Output the (x, y) coordinate of the center of the cell containing the given text.  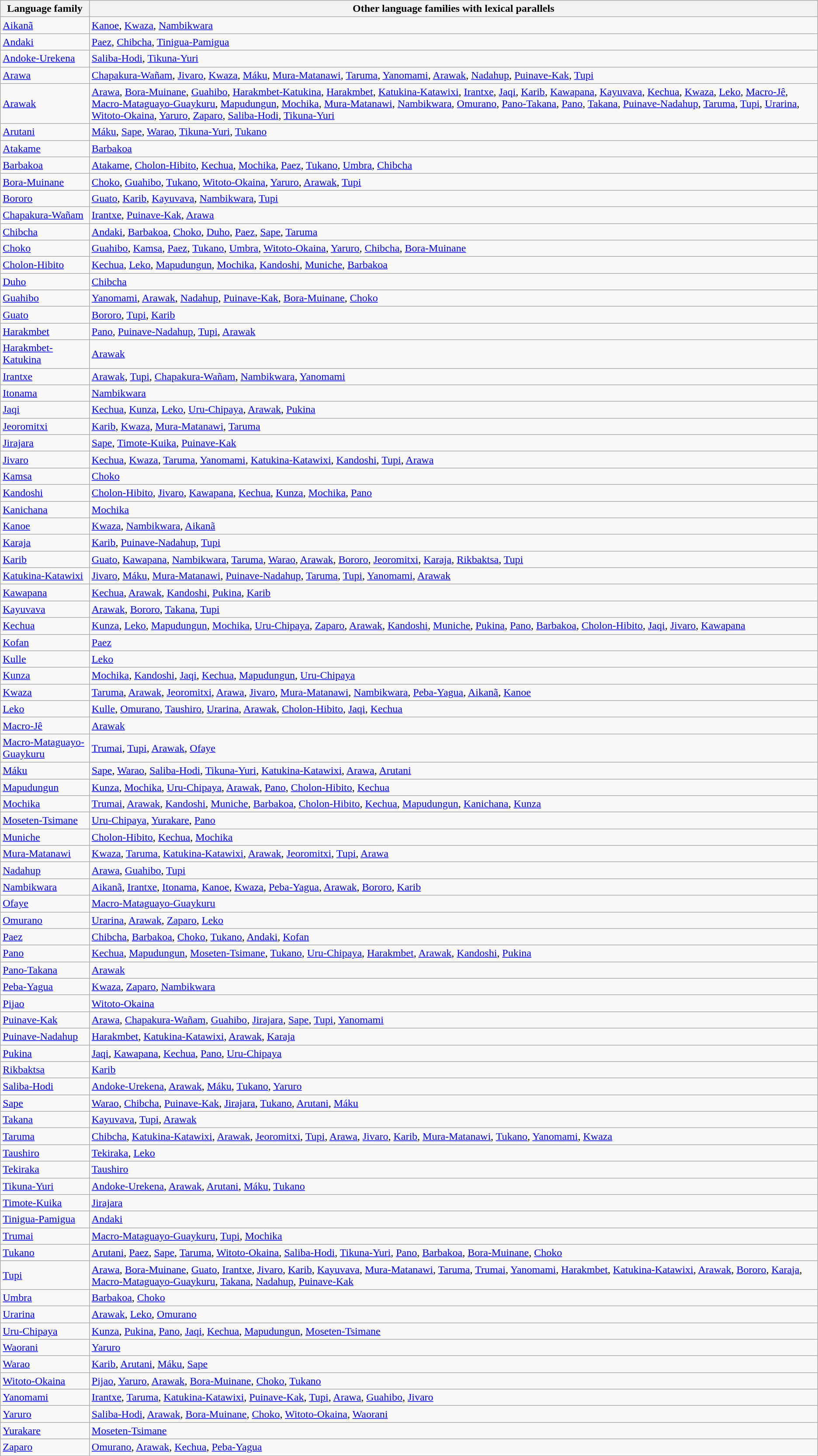
Uru-Chipaya, Yurakare, Pano (454, 821)
Kofan (45, 642)
Sape, Timote-Kuika, Puinave-Kak (454, 443)
Puinave-Kak (45, 1020)
Guahibo (45, 298)
Mapudungun (45, 787)
Umbra (45, 1297)
Arawa, Guahibo, Tupi (454, 870)
Waorani (45, 1348)
Saliba-Hodi, Tikuna-Yuri (454, 59)
Pano (45, 953)
Cholon-Hibito, Kechua, Mochika (454, 837)
Warao, Chibcha, Puinave-Kak, Jirajara, Tukano, Arutani, Máku (454, 1103)
Muniche (45, 837)
Trumai, Arawak, Kandoshi, Muniche, Barbakoa, Cholon-Hibito, Kechua, Mapudungun, Kanichana, Kunza (454, 804)
Kawapana (45, 593)
Tikuna-Yuri (45, 1186)
Arutani, Paez, Sape, Taruma, Witoto-Okaina, Saliba-Hodi, Tikuna-Yuri, Pano, Barbakoa, Bora-Muinane, Choko (454, 1252)
Guahibo, Kamsa, Paez, Tukano, Umbra, Witoto-Okaina, Yaruro, Chibcha, Bora-Muinane (454, 248)
Pano, Puinave-Nadahup, Tupi, Arawak (454, 331)
Saliba-Hodi (45, 1087)
Kanichana (45, 510)
Chibcha, Barbakoa, Choko, Tukano, Andaki, Kofan (454, 937)
Andoke-Urekena, Arawak, Máku, Tukano, Yaruro (454, 1087)
Pijao, Yaruro, Arawak, Bora-Muinane, Choko, Tukano (454, 1381)
Pano-Takana (45, 970)
Trumai, Tupi, Arawak, Ofaye (454, 748)
Irantxe (45, 376)
Arawak, Leko, Omurano (454, 1314)
Tukano (45, 1252)
Itonama (45, 393)
Aikanã, Irantxe, Itonama, Kanoe, Kwaza, Peba-Yagua, Arawak, Bororo, Karib (454, 887)
Omurano, Arawak, Kechua, Peba-Yagua (454, 1447)
Andaki, Barbakoa, Choko, Duho, Paez, Sape, Taruma (454, 232)
Kwaza, Nambikwara, Aikanã (454, 526)
Kamsa (45, 476)
Máku (45, 770)
Kulle, Omurano, Taushiro, Urarina, Arawak, Cholon-Hibito, Jaqi, Kechua (454, 709)
Bororo, Tupi, Karib (454, 315)
Kayuvava, Tupi, Arawak (454, 1120)
Sape, Warao, Saliba-Hodi, Tikuna-Yuri, Katukina-Katawixi, Arawa, Arutani (454, 770)
Karib, Puinave-Nadahup, Tupi (454, 543)
Language family (45, 9)
Sape (45, 1103)
Kanoe (45, 526)
Mura-Matanawi (45, 854)
Irantxe, Puinave-Kak, Arawa (454, 215)
Kunza, Leko, Mapudungun, Mochika, Uru-Chipaya, Zaparo, Arawak, Kandoshi, Muniche, Pukina, Pano, Barbakoa, Cholon-Hibito, Jaqi, Jivaro, Kawapana (454, 626)
Kunza (45, 676)
Barbakoa, Choko (454, 1297)
Mochika, Kandoshi, Jaqi, Kechua, Mapudungun, Uru-Chipaya (454, 676)
Andoke-Urekena, Arawak, Arutani, Máku, Tukano (454, 1186)
Arawa (45, 75)
Chibcha, Katukina-Katawixi, Arawak, Jeoromitxi, Tupi, Arawa, Jivaro, Karib, Mura-Matanawi, Tukano, Yanomami, Kwaza (454, 1136)
Jaqi, Kawapana, Kechua, Pano, Uru-Chipaya (454, 1053)
Rikbaktsa (45, 1070)
Chapakura-Wañam (45, 215)
Nadahup (45, 870)
Guato, Kawapana, Nambikwara, Taruma, Warao, Arawak, Bororo, Jeoromitxi, Karaja, Rikbaktsa, Tupi (454, 559)
Kanoe, Kwaza, Nambikwara (454, 25)
Kayuvava (45, 609)
Zaparo (45, 1447)
Cholon-Hibito (45, 265)
Karib, Kwaza, Mura-Matanawi, Taruma (454, 426)
Macro-Mataguayo-Guaykuru, Tupi, Mochika (454, 1236)
Jeoromitxi (45, 426)
Yurakare (45, 1431)
Tinigua-Pamigua (45, 1219)
Aikanã (45, 25)
Kwaza, Taruma, Katukina-Katawixi, Arawak, Jeoromitxi, Tupi, Arawa (454, 854)
Guato (45, 315)
Pukina (45, 1053)
Uru-Chipaya (45, 1331)
Arawak, Bororo, Takana, Tupi (454, 609)
Kwaza (45, 692)
Harakmbet, Katukina-Katawixi, Arawak, Karaja (454, 1036)
Harakmbet (45, 331)
Omurano (45, 920)
Harakmbet-Katukina (45, 354)
Yanomami, Arawak, Nadahup, Puinave-Kak, Bora-Muinane, Choko (454, 298)
Pijao (45, 1003)
Macro-Jê (45, 725)
Duho (45, 282)
Kunza, Pukina, Pano, Jaqi, Kechua, Mapudungun, Moseten-Tsimane (454, 1331)
Kechua, Kunza, Leko, Uru-Chipaya, Arawak, Pukina (454, 410)
Kechua (45, 626)
Trumai (45, 1236)
Puinave-Nadahup (45, 1036)
Kwaza, Zaparo, Nambikwara (454, 987)
Takana (45, 1120)
Urarina (45, 1314)
Bororo (45, 198)
Saliba-Hodi, Arawak, Bora-Muinane, Choko, Witoto-Okaina, Waorani (454, 1414)
Taruma, Arawak, Jeoromitxi, Arawa, Jivaro, Mura-Matanawi, Nambikwara, Peba-Yagua, Aikanã, Kanoe (454, 692)
Choko, Guahibo, Tukano, Witoto-Okaina, Yaruro, Arawak, Tupi (454, 182)
Arawak, Tupi, Chapakura-Wañam, Nambikwara, Yanomami (454, 376)
Kechua, Kwaza, Taruma, Yanomami, Katukina-Katawixi, Kandoshi, Tupi, Arawa (454, 459)
Andoke-Urekena (45, 59)
Peba-Yagua (45, 987)
Kunza, Mochika, Uru-Chipaya, Arawak, Pano, Cholon-Hibito, Kechua (454, 787)
Other language families with lexical parallels (454, 9)
Máku, Sape, Warao, Tikuna-Yuri, Tukano (454, 132)
Atakame, Cholon-Hibito, Kechua, Mochika, Paez, Tukano, Umbra, Chibcha (454, 165)
Jivaro, Máku, Mura-Matanawi, Puinave-Nadahup, Taruma, Tupi, Yanomami, Arawak (454, 576)
Guato, Karib, Kayuvava, Nambikwara, Tupi (454, 198)
Tekiraka (45, 1170)
Timote-Kuika (45, 1203)
Tupi (45, 1275)
Kandoshi (45, 493)
Atakame (45, 148)
Urarina, Arawak, Zaparo, Leko (454, 920)
Cholon-Hibito, Jivaro, Kawapana, Kechua, Kunza, Mochika, Pano (454, 493)
Taruma (45, 1136)
Ofaye (45, 904)
Katukina-Katawixi (45, 576)
Kechua, Mapudungun, Moseten-Tsimane, Tukano, Uru-Chipaya, Harakmbet, Arawak, Kandoshi, Pukina (454, 953)
Paez, Chibcha, Tinigua-Pamigua (454, 42)
Jivaro (45, 459)
Kechua, Arawak, Kandoshi, Pukina, Karib (454, 593)
Warao (45, 1364)
Bora-Muinane (45, 182)
Chapakura-Wañam, Jivaro, Kwaza, Máku, Mura-Matanawi, Taruma, Yanomami, Arawak, Nadahup, Puinave-Kak, Tupi (454, 75)
Karaja (45, 543)
Tekiraka, Leko (454, 1153)
Jaqi (45, 410)
Arawa, Chapakura-Wañam, Guahibo, Jirajara, Sape, Tupi, Yanomami (454, 1020)
Kechua, Leko, Mapudungun, Mochika, Kandoshi, Muniche, Barbakoa (454, 265)
Yanomami (45, 1397)
Kulle (45, 659)
Irantxe, Taruma, Katukina-Katawixi, Puinave-Kak, Tupi, Arawa, Guahibo, Jivaro (454, 1397)
Arutani (45, 132)
Karib, Arutani, Máku, Sape (454, 1364)
